Identify which cell holds the provided text, then report its (X, Y) central coordinate. 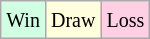
Win (24, 20)
Draw (72, 20)
Loss (126, 20)
